Scan for the cell matching the given text and deliver its (x, y) coordinate at center. 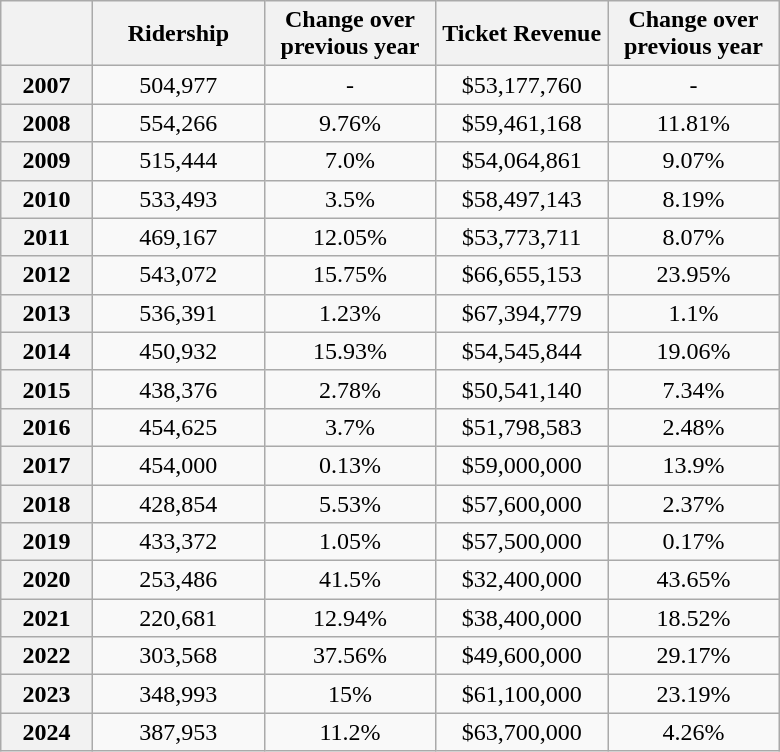
454,625 (178, 427)
41.5% (350, 580)
253,486 (178, 580)
1.1% (694, 313)
18.52% (694, 618)
0.13% (350, 465)
$63,700,000 (522, 732)
2.37% (694, 503)
12.94% (350, 618)
2013 (47, 313)
515,444 (178, 161)
$50,541,140 (522, 389)
438,376 (178, 389)
1.05% (350, 542)
2014 (47, 351)
$53,177,760 (522, 85)
504,977 (178, 85)
15% (350, 694)
2010 (47, 199)
543,072 (178, 275)
$54,545,844 (522, 351)
11.2% (350, 732)
$59,000,000 (522, 465)
29.17% (694, 656)
536,391 (178, 313)
2.78% (350, 389)
2020 (47, 580)
11.81% (694, 123)
9.07% (694, 161)
15.93% (350, 351)
2011 (47, 237)
$59,461,168 (522, 123)
7.34% (694, 389)
2022 (47, 656)
2017 (47, 465)
8.19% (694, 199)
37.56% (350, 656)
$53,773,711 (522, 237)
23.95% (694, 275)
533,493 (178, 199)
433,372 (178, 542)
$57,500,000 (522, 542)
3.7% (350, 427)
428,854 (178, 503)
5.53% (350, 503)
19.06% (694, 351)
2023 (47, 694)
2018 (47, 503)
454,000 (178, 465)
220,681 (178, 618)
$66,655,153 (522, 275)
2012 (47, 275)
450,932 (178, 351)
$51,798,583 (522, 427)
Ticket Revenue (522, 34)
2024 (47, 732)
9.76% (350, 123)
2019 (47, 542)
2016 (47, 427)
554,266 (178, 123)
2015 (47, 389)
1.23% (350, 313)
$32,400,000 (522, 580)
469,167 (178, 237)
15.75% (350, 275)
4.26% (694, 732)
43.65% (694, 580)
387,953 (178, 732)
2.48% (694, 427)
$54,064,861 (522, 161)
2007 (47, 85)
$49,600,000 (522, 656)
303,568 (178, 656)
Ridership (178, 34)
$57,600,000 (522, 503)
12.05% (350, 237)
2008 (47, 123)
0.17% (694, 542)
$61,100,000 (522, 694)
7.0% (350, 161)
3.5% (350, 199)
$67,394,779 (522, 313)
$58,497,143 (522, 199)
2009 (47, 161)
348,993 (178, 694)
$38,400,000 (522, 618)
2021 (47, 618)
8.07% (694, 237)
13.9% (694, 465)
23.19% (694, 694)
